Locate the cell with the specified text and output its [x, y] center coordinate. 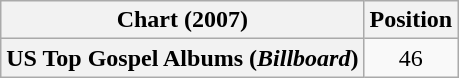
US Top Gospel Albums (Billboard) [182, 58]
46 [411, 58]
Chart (2007) [182, 20]
Position [411, 20]
